Determine the (X, Y) coordinate at the center of the cell enclosing the given text.  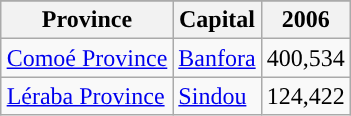
Banfora (217, 58)
124,422 (306, 96)
Comoé Province (87, 58)
Léraba Province (87, 96)
Sindou (217, 96)
Capital (217, 20)
400,534 (306, 58)
2006 (306, 20)
Province (87, 20)
